Identify which cell holds the provided text, then report its [x, y] central coordinate. 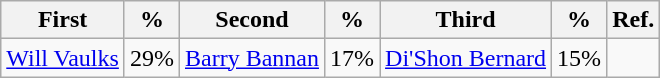
Di'Shon Bernard [466, 58]
Second [252, 20]
Third [466, 20]
29% [152, 58]
Will Vaulks [63, 58]
Barry Bannan [252, 58]
First [63, 20]
Ref. [634, 20]
15% [580, 58]
17% [352, 58]
